Extract the [X, Y] coordinate from the center of the cell holding the provided text.  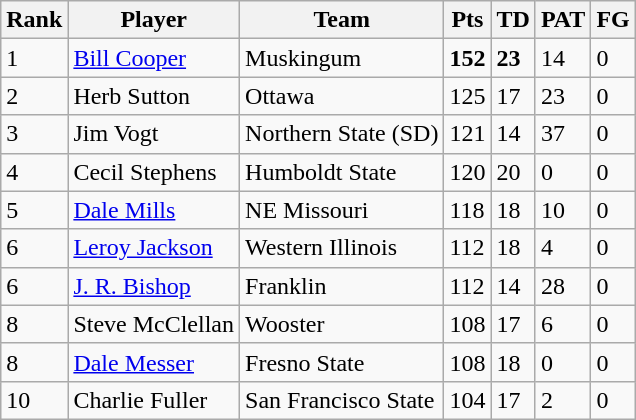
1 [34, 58]
Charlie Fuller [154, 400]
Player [154, 20]
20 [513, 172]
Muskingum [342, 58]
120 [468, 172]
Cecil Stephens [154, 172]
152 [468, 58]
28 [563, 286]
125 [468, 96]
Wooster [342, 324]
Herb Sutton [154, 96]
TD [513, 20]
118 [468, 210]
Rank [34, 20]
San Francisco State [342, 400]
3 [34, 134]
NE Missouri [342, 210]
Franklin [342, 286]
Fresno State [342, 362]
PAT [563, 20]
Pts [468, 20]
Bill Cooper [154, 58]
121 [468, 134]
104 [468, 400]
Dale Mills [154, 210]
Dale Messer [154, 362]
Northern State (SD) [342, 134]
Leroy Jackson [154, 248]
FG [613, 20]
Steve McClellan [154, 324]
Jim Vogt [154, 134]
Team [342, 20]
5 [34, 210]
Ottawa [342, 96]
Humboldt State [342, 172]
Western Illinois [342, 248]
J. R. Bishop [154, 286]
37 [563, 134]
